From the cell containing the given text, extract its center point as [X, Y] coordinate. 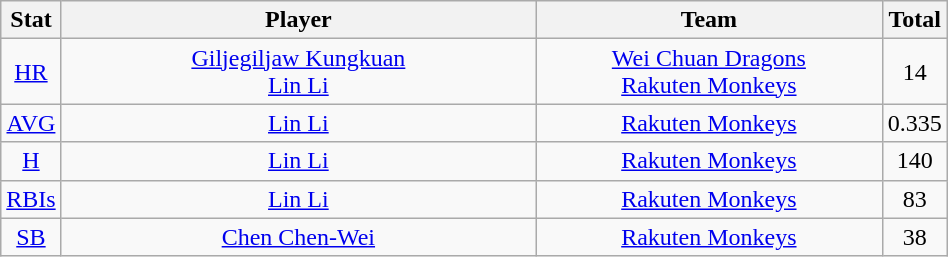
Giljegiljaw Kungkuan Lin Li [298, 72]
38 [914, 237]
Total [914, 20]
HR [31, 72]
83 [914, 199]
14 [914, 72]
Wei Chuan Dragons Rakuten Monkeys [710, 72]
Team [710, 20]
Player [298, 20]
AVG [31, 123]
SB [31, 237]
Stat [31, 20]
0.335 [914, 123]
Chen Chen-Wei [298, 237]
H [31, 161]
RBIs [31, 199]
140 [914, 161]
